Capture the cell that displays the provided text and extract its (X, Y) central coordinate. 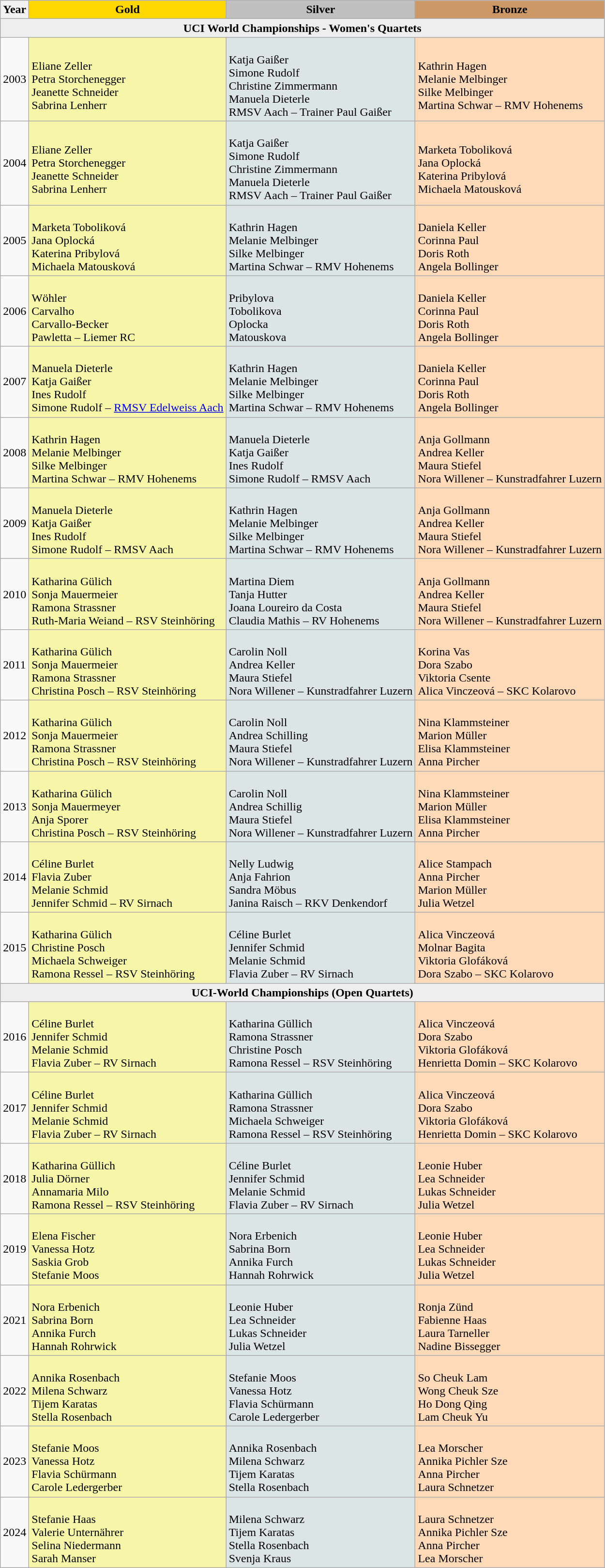
Year (15, 10)
Nelly Ludwig Anja Fahrion Sandra MöbusJanina Raisch – RKV Denkendorf (320, 877)
Martina Diem Tanja Hutter Joana Loureiro da Costa Claudia Mathis – RV Hohenems (320, 594)
Katharina Güllich Ramona Strassner Michaela Schweiger Ramona Ressel – RSV Steinhöring (320, 1108)
UCI-World Championships (Open Quartets) (302, 993)
Ronja Zünd Fabienne Haas Laura Tarneller Nadine Bissegger (510, 1320)
2016 (15, 1037)
Carolin Noll Andrea Keller Maura Stiefel Nora Willener – Kunstradfahrer Luzern (320, 665)
Katharina Güllich Julia Dörner Annamaria Milo Ramona Ressel – RSV Steinhöring (128, 1179)
Laura Schnetzer Annika Pichler Sze Anna Pircher Lea Morscher (510, 1532)
UCI World Championships - Women's Quartets (302, 28)
2012 (15, 735)
Katharina Güllich Ramona Strassner Christine Posch Ramona Ressel – RSV Steinhöring (320, 1037)
Céline Burlet Flavia Zuber Melanie SchmidJennifer Schmid – RV Sirnach (128, 877)
2011 (15, 665)
2017 (15, 1108)
2019 (15, 1249)
Bronze (510, 10)
Milena Schwarz Tijem Karatas Stella Rosenbach Svenja Kraus (320, 1532)
Katharina Gülich Sonja Mauermeier Ramona Strassner Ruth-Maria Weiand – RSV Steinhöring (128, 594)
Elena Fischer Vanessa Hotz Saskia Grob Stefanie Moos (128, 1249)
Carolin Noll Andrea Schilling Maura Stiefel Nora Willener – Kunstradfahrer Luzern (320, 735)
Lea Morscher Annika Pichler Sze Anna Pircher Laura Schnetzer (510, 1461)
Stefanie Haas Valerie Unternährer Selina Niedermann Sarah Manser (128, 1532)
PribylovaTobolikovaOplockaMatouskova (320, 311)
Katharina Gülich Sonja Mauermeyer Anja Sporer Christina Posch – RSV Steinhöring (128, 807)
2009 (15, 523)
Alice Stampach Anna Pircher Marion Müller Julia Wetzel (510, 877)
Korina Vas Dora Szabo Viktoria Csente Alica Vinczeová – SKC Kolarovo (510, 665)
2021 (15, 1320)
2008 (15, 452)
2005 (15, 240)
Katharina Gülich Christine Posch Michaela Schweiger Ramona Ressel – RSV Steinhöring (128, 948)
Gold (128, 10)
2015 (15, 948)
2022 (15, 1391)
2014 (15, 877)
2013 (15, 807)
So Cheuk Lam Wong Cheuk Sze Ho Dong Qing Lam Cheuk Yu (510, 1391)
Carolin Noll Andrea Schillig Maura Stiefel Nora Willener – Kunstradfahrer Luzern (320, 807)
2018 (15, 1179)
2003 (15, 79)
Silver (320, 10)
2024 (15, 1532)
2007 (15, 382)
Alica Vinczeová Molnar Bagita Viktoria Glofáková Dora Szabo – SKC Kolarovo (510, 948)
2010 (15, 594)
WöhlerCarvalhoCarvallo-BeckerPawletta – Liemer RC (128, 311)
2006 (15, 311)
2023 (15, 1461)
2004 (15, 163)
Manuela Dieterle Katja Gaißer Ines Rudolf Simone Rudolf – RMSV Edelweiss Aach (128, 382)
